Extract the (x, y) coordinate from the center of the cell holding the provided text.  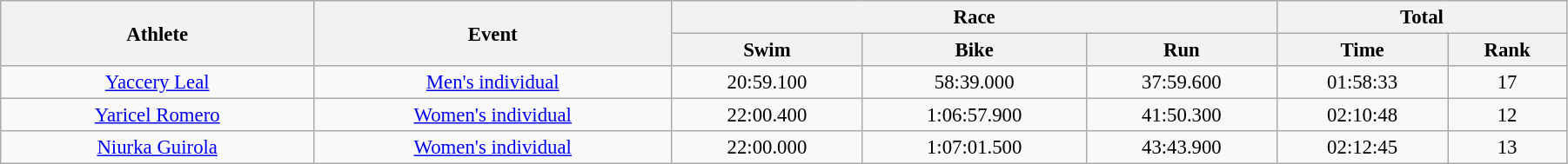
Yaccery Leal (157, 82)
22:00.000 (767, 148)
Niurka Guirola (157, 148)
43:43.900 (1182, 148)
Men's individual (493, 82)
41:50.300 (1182, 115)
22:00.400 (767, 115)
Athlete (157, 33)
13 (1507, 148)
02:12:45 (1363, 148)
Bike (975, 50)
Total (1422, 17)
Race (975, 17)
Swim (767, 50)
Rank (1507, 50)
Yaricel Romero (157, 115)
58:39.000 (975, 82)
1:07:01.500 (975, 148)
Event (493, 33)
Run (1182, 50)
02:10:48 (1363, 115)
01:58:33 (1363, 82)
20:59.100 (767, 82)
Time (1363, 50)
1:06:57.900 (975, 115)
37:59.600 (1182, 82)
17 (1507, 82)
12 (1507, 115)
